Return the (X, Y) coordinate for the center point of the cell that contains the specified text.  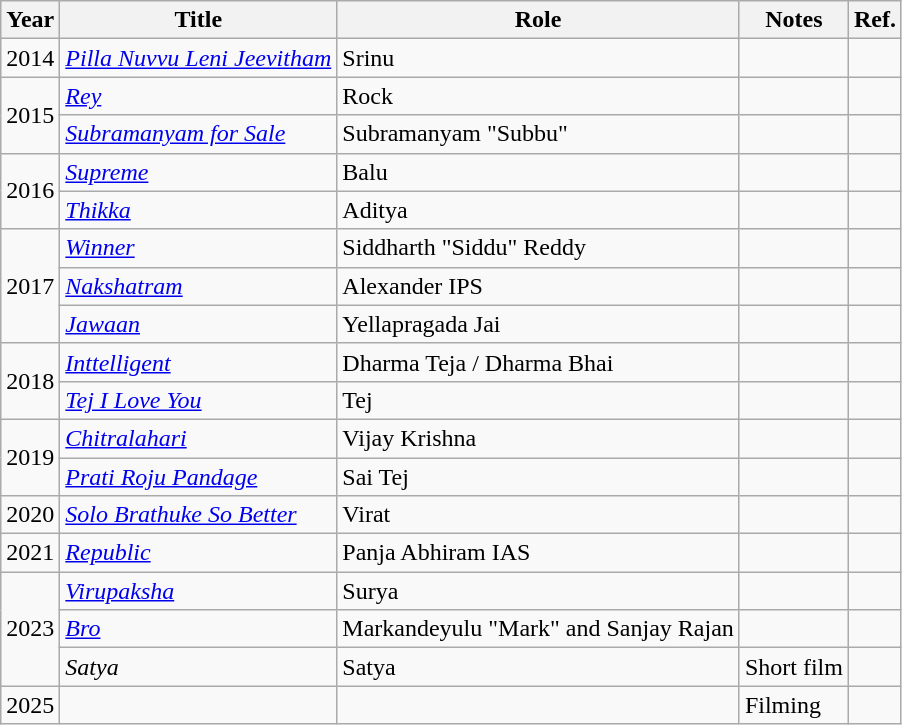
2025 (30, 705)
2017 (30, 286)
2020 (30, 515)
2014 (30, 58)
Subramanyam "Subbu" (538, 134)
Solo Brathuke So Better (198, 515)
2021 (30, 553)
Chitralahari (198, 438)
Republic (198, 553)
Thikka (198, 210)
Vijay Krishna (538, 438)
Surya (538, 591)
Tej (538, 400)
Rock (538, 96)
Alexander IPS (538, 286)
Tej I Love You (198, 400)
Dharma Teja / Dharma Bhai (538, 362)
Filming (794, 705)
Inttelligent (198, 362)
2023 (30, 629)
Year (30, 20)
Sai Tej (538, 477)
Virupaksha (198, 591)
Panja Abhiram IAS (538, 553)
Short film (794, 667)
Title (198, 20)
Markandeyulu "Mark" and Sanjay Rajan (538, 629)
Bro (198, 629)
Winner (198, 248)
Supreme (198, 172)
Nakshatram (198, 286)
Yellapragada Jai (538, 324)
2019 (30, 457)
2018 (30, 381)
Srinu (538, 58)
Siddharth "Siddu" Reddy (538, 248)
Pilla Nuvvu Leni Jeevitham (198, 58)
Notes (794, 20)
Virat (538, 515)
Subramanyam for Sale (198, 134)
Rey (198, 96)
Balu (538, 172)
2015 (30, 115)
Role (538, 20)
Ref. (874, 20)
Prati Roju Pandage (198, 477)
2016 (30, 191)
Aditya (538, 210)
Jawaan (198, 324)
